Determine the [x, y] coordinate at the center of the cell enclosing the given text.  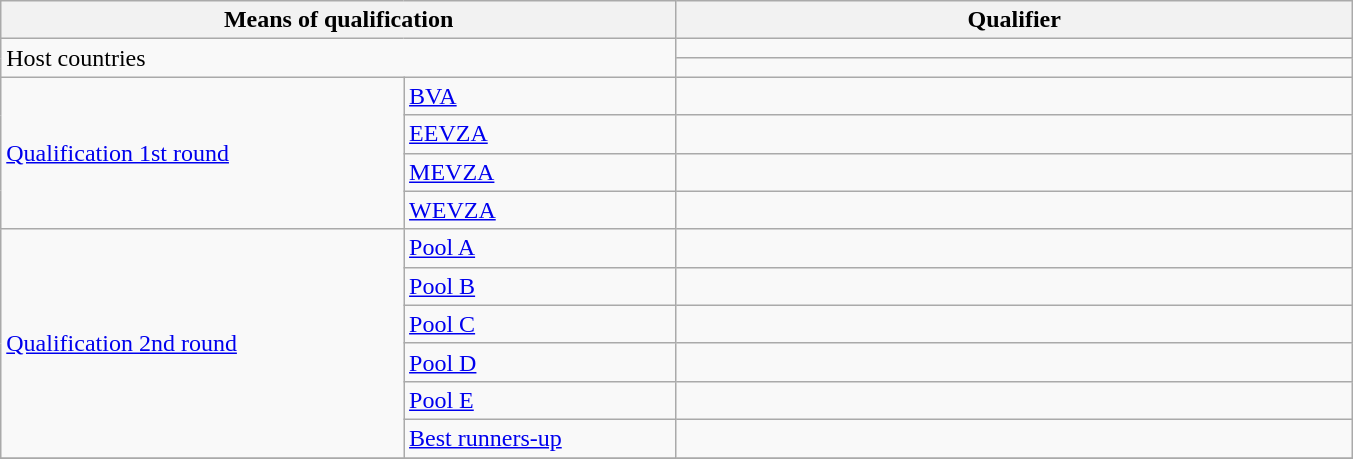
WEVZA [540, 210]
Pool E [540, 400]
Pool C [540, 324]
Pool D [540, 362]
Qualifier [1014, 20]
Qualification 2nd round [202, 343]
BVA [540, 96]
Means of qualification [339, 20]
Pool A [540, 248]
Host countries [339, 58]
MEVZA [540, 172]
Best runners-up [540, 438]
Qualification 1st round [202, 153]
Pool B [540, 286]
EEVZA [540, 134]
